Determine the (X, Y) coordinate at the center of the cell enclosing the given text.  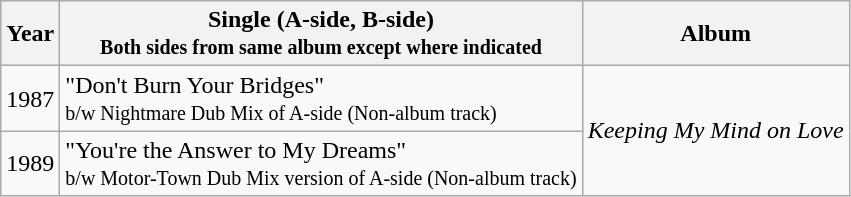
Album (716, 34)
"Don't Burn Your Bridges"b/w Nightmare Dub Mix of A-side (Non-album track) (321, 98)
1987 (30, 98)
1989 (30, 164)
Keeping My Mind on Love (716, 131)
Single (A-side, B-side)Both sides from same album except where indicated (321, 34)
Year (30, 34)
"You're the Answer to My Dreams"b/w Motor-Town Dub Mix version of A-side (Non-album track) (321, 164)
